For the text-containing cell, return its midpoint in (x, y) coordinate format. 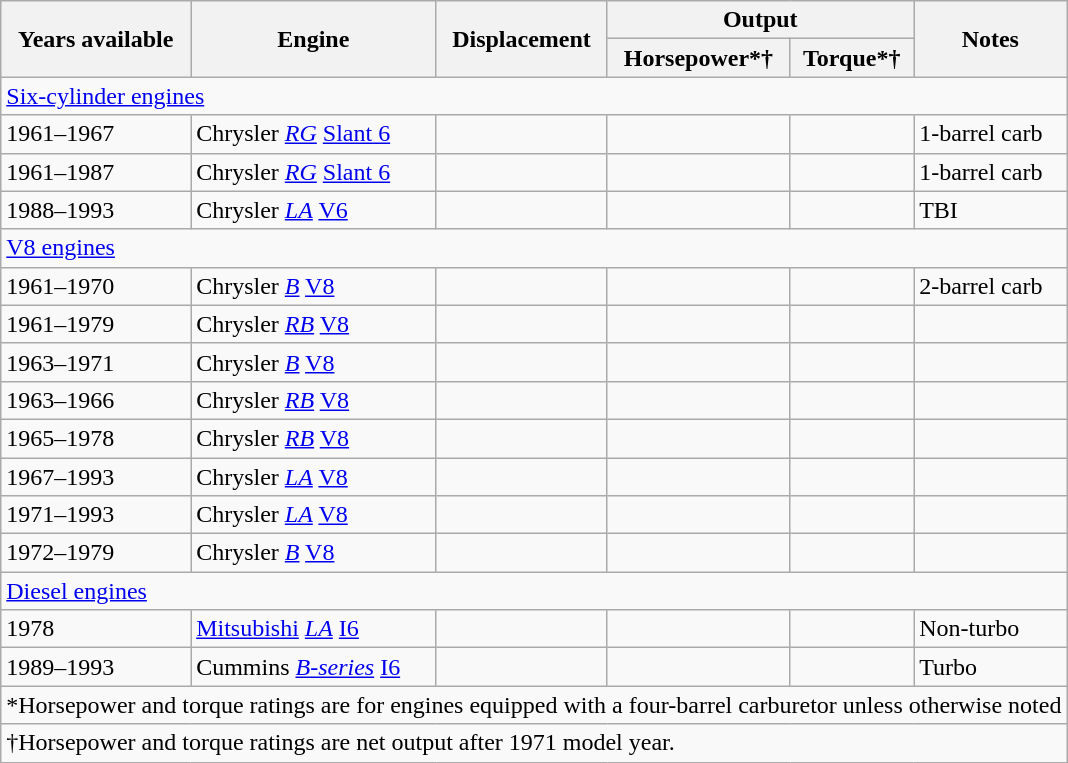
†Horsepower and torque ratings are net output after 1971 model year. (534, 743)
1961–1970 (96, 286)
1961–1979 (96, 324)
Cummins B-series I6 (314, 667)
V8 engines (534, 248)
1972–1979 (96, 553)
Non-turbo (990, 629)
Six-cylinder engines (534, 96)
Mitsubishi LA I6 (314, 629)
Engine (314, 39)
Years available (96, 39)
Displacement (522, 39)
1963–1966 (96, 400)
1978 (96, 629)
1988–1993 (96, 210)
*Horsepower and torque ratings are for engines equipped with a four-barrel carburetor unless otherwise noted (534, 705)
1965–1978 (96, 438)
Output (760, 20)
1989–1993 (96, 667)
1971–1993 (96, 515)
Notes (990, 39)
Torque*† (852, 58)
1961–1987 (96, 172)
1961–1967 (96, 134)
1963–1971 (96, 362)
1967–1993 (96, 477)
Turbo (990, 667)
Horsepower*† (698, 58)
TBI (990, 210)
2-barrel carb (990, 286)
Diesel engines (534, 591)
Chrysler LA V6 (314, 210)
